Extract the [X, Y] coordinate from the center of the cell holding the provided text.  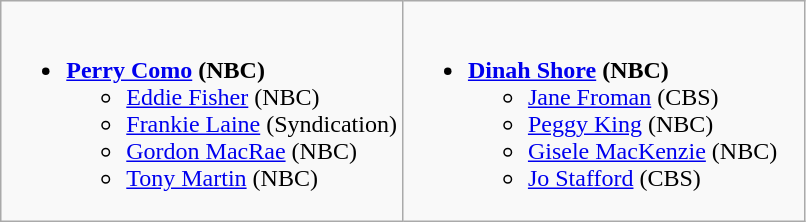
Perry Como (NBC)Eddie Fisher (NBC)Frankie Laine (Syndication)Gordon MacRae (NBC)Tony Martin (NBC) [202, 112]
Dinah Shore (NBC)Jane Froman (CBS)Peggy King (NBC)Gisele MacKenzie (NBC)Jo Stafford (CBS) [603, 112]
